Capture the cell that displays the provided text and extract its (x, y) central coordinate. 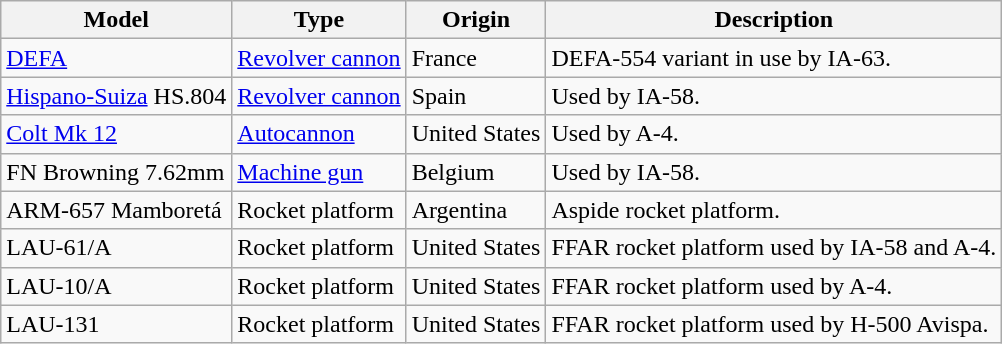
Argentina (476, 210)
Description (774, 20)
Belgium (476, 172)
ARM-657 Mamboretá (116, 210)
Machine gun (319, 172)
FN Browning 7.62mm (116, 172)
Colt Mk 12 (116, 134)
Type (319, 20)
LAU-61/A (116, 248)
DEFA-554 variant in use by IA-63. (774, 58)
Model (116, 20)
LAU-10/A (116, 286)
LAU-131 (116, 324)
Origin (476, 20)
Spain (476, 96)
Aspide rocket platform. (774, 210)
FFAR rocket platform used by IA-58 and A-4. (774, 248)
Used by A-4. (774, 134)
FFAR rocket platform used by A-4. (774, 286)
France (476, 58)
Autocannon (319, 134)
DEFA (116, 58)
FFAR rocket platform used by H-500 Avispa. (774, 324)
Hispano-Suiza HS.804 (116, 96)
